Scan for the cell matching the given text and deliver its (x, y) coordinate at center. 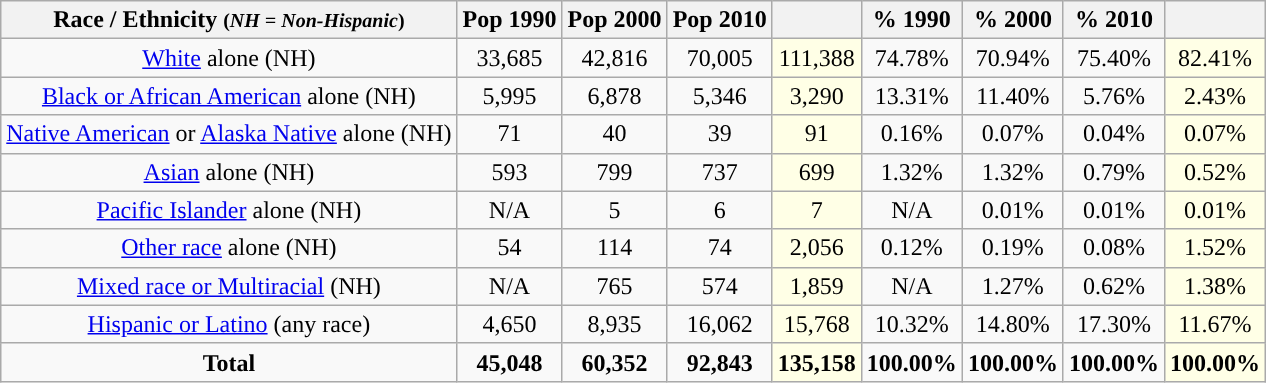
White alone (NH) (229, 58)
Asian alone (NH) (229, 172)
0.52% (1214, 172)
135,158 (816, 362)
0.04% (1114, 134)
5,995 (510, 96)
70.94% (1012, 58)
5.76% (1114, 96)
Race / Ethnicity (NH = Non-Hispanic) (229, 20)
% 2000 (1012, 20)
5,346 (720, 96)
6,878 (614, 96)
Other race alone (NH) (229, 248)
765 (614, 286)
Pop 1990 (510, 20)
8,935 (614, 324)
0.12% (912, 248)
10.32% (912, 324)
75.40% (1114, 58)
40 (614, 134)
Native American or Alaska Native alone (NH) (229, 134)
593 (510, 172)
60,352 (614, 362)
14.80% (1012, 324)
17.30% (1114, 324)
1.27% (1012, 286)
799 (614, 172)
92,843 (720, 362)
6 (720, 210)
42,816 (614, 58)
74 (720, 248)
70,005 (720, 58)
737 (720, 172)
1.52% (1214, 248)
699 (816, 172)
111,388 (816, 58)
574 (720, 286)
91 (816, 134)
Pop 2010 (720, 20)
54 (510, 248)
Black or African American alone (NH) (229, 96)
16,062 (720, 324)
7 (816, 210)
3,290 (816, 96)
0.08% (1114, 248)
11.40% (1012, 96)
Pop 2000 (614, 20)
% 2010 (1114, 20)
Total (229, 362)
74.78% (912, 58)
114 (614, 248)
1,859 (816, 286)
Hispanic or Latino (any race) (229, 324)
82.41% (1214, 58)
2.43% (1214, 96)
Mixed race or Multiracial (NH) (229, 286)
0.16% (912, 134)
% 1990 (912, 20)
33,685 (510, 58)
0.19% (1012, 248)
5 (614, 210)
45,048 (510, 362)
2,056 (816, 248)
0.79% (1114, 172)
71 (510, 134)
15,768 (816, 324)
4,650 (510, 324)
1.38% (1214, 286)
13.31% (912, 96)
0.62% (1114, 286)
39 (720, 134)
11.67% (1214, 324)
Pacific Islander alone (NH) (229, 210)
